From the cell containing the given text, extract its center point as (x, y) coordinate. 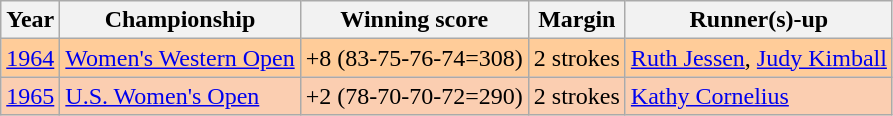
Winning score (414, 20)
Runner(s)-up (758, 20)
1965 (30, 96)
Championship (180, 20)
1964 (30, 58)
Kathy Cornelius (758, 96)
+8 (83-75-76-74=308) (414, 58)
Year (30, 20)
Women's Western Open (180, 58)
Ruth Jessen, Judy Kimball (758, 58)
U.S. Women's Open (180, 96)
+2 (78-70-70-72=290) (414, 96)
Margin (576, 20)
